Capture the cell that displays the provided text and extract its (X, Y) central coordinate. 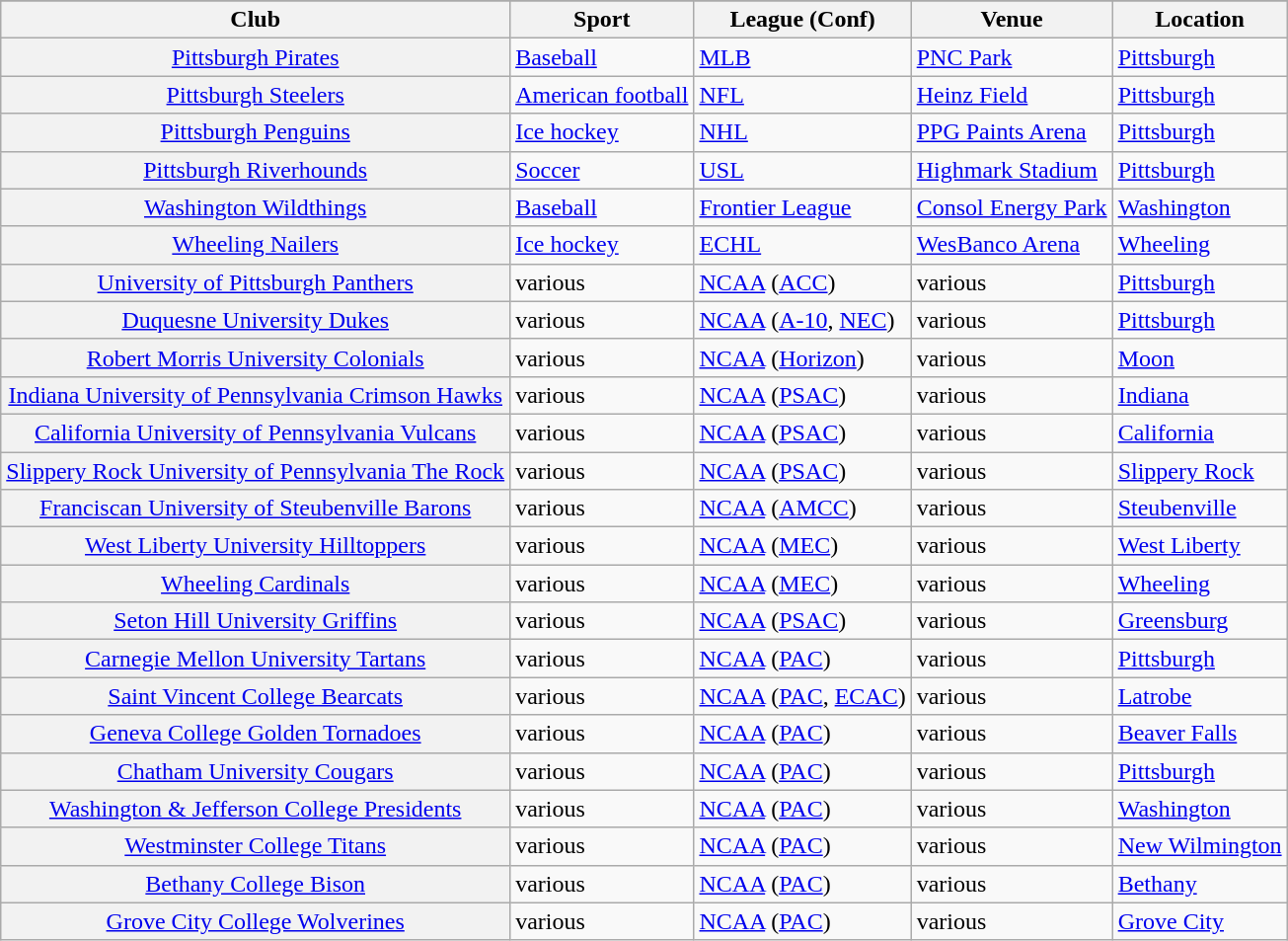
Steubenville (1200, 509)
Chatham University Cougars (256, 771)
Consol Energy Park (1012, 207)
California (1200, 432)
New Wilmington (1200, 846)
Beaver Falls (1200, 734)
Latrobe (1200, 696)
League (Conf) (802, 20)
Soccer (602, 170)
NCAA (AMCC) (802, 509)
Bethany (1200, 884)
Robert Morris University Colonials (256, 357)
University of Pittsburgh Panthers (256, 282)
Washington Wildthings (256, 207)
PNC Park (1012, 57)
Slippery Rock University of Pennsylvania The Rock (256, 471)
Carnegie Mellon University Tartans (256, 659)
Geneva College Golden Tornadoes (256, 734)
Washington & Jefferson College Presidents (256, 809)
Slippery Rock (1200, 471)
Franciscan University of Steubenville Barons (256, 509)
NCAA (ACC) (802, 282)
Wheeling Nailers (256, 245)
PPG Paints Arena (1012, 132)
Grove City (1200, 921)
MLB (802, 57)
Venue (1012, 20)
American football (602, 95)
Moon (1200, 357)
Heinz Field (1012, 95)
ECHL (802, 245)
Pittsburgh Steelers (256, 95)
Highmark Stadium (1012, 170)
Club (256, 20)
Indiana University of Pennsylvania Crimson Hawks (256, 395)
Indiana (1200, 395)
Grove City College Wolverines (256, 921)
Pittsburgh Penguins (256, 132)
NCAA (Horizon) (802, 357)
NFL (802, 95)
NCAA (A-10, NEC) (802, 320)
Saint Vincent College Bearcats (256, 696)
Bethany College Bison (256, 884)
West Liberty (1200, 546)
Westminster College Titans (256, 846)
Frontier League (802, 207)
WesBanco Arena (1012, 245)
West Liberty University Hilltoppers (256, 546)
NHL (802, 132)
Duquesne University Dukes (256, 320)
Pittsburgh Pirates (256, 57)
Sport (602, 20)
NCAA (PAC, ECAC) (802, 696)
Location (1200, 20)
Pittsburgh Riverhounds (256, 170)
Wheeling Cardinals (256, 584)
USL (802, 170)
California University of Pennsylvania Vulcans (256, 432)
Greensburg (1200, 621)
Seton Hill University Griffins (256, 621)
